Return (x, y) of the center of cell containing provided text 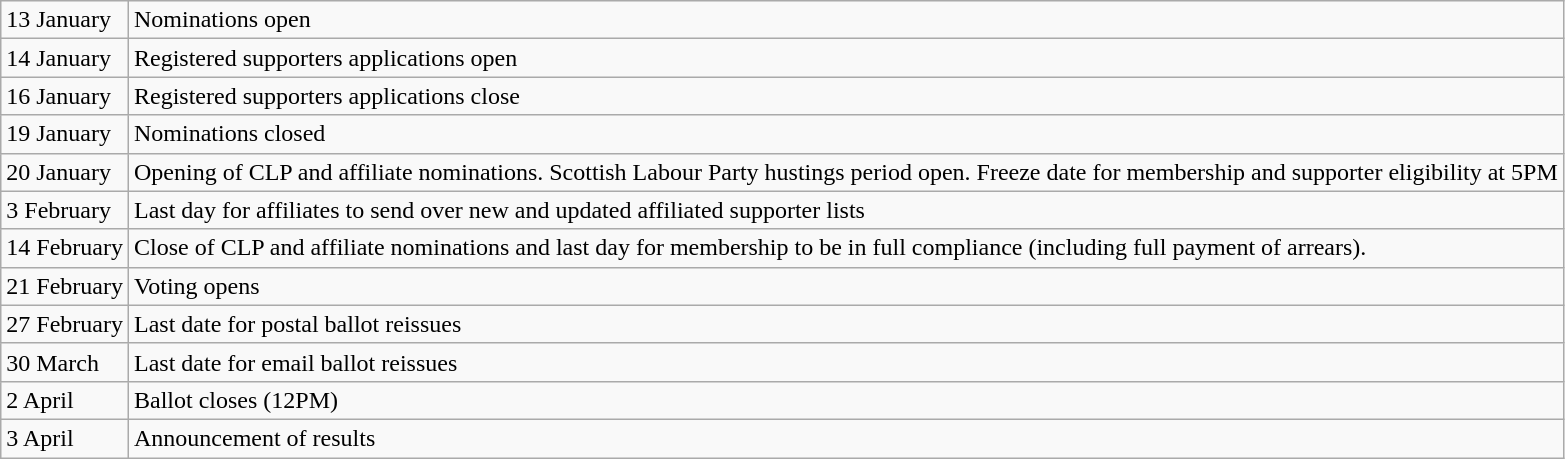
Announcement of results (846, 438)
14 January (65, 58)
3 February (65, 210)
Last date for email ballot reissues (846, 362)
14 February (65, 248)
19 January (65, 134)
Registered supporters applications close (846, 96)
3 April (65, 438)
13 January (65, 20)
21 February (65, 286)
Nominations closed (846, 134)
Opening of CLP and affiliate nominations. Scottish Labour Party hustings period open. Freeze date for membership and supporter eligibility at 5PM (846, 172)
Voting opens (846, 286)
Ballot closes (12PM) (846, 400)
Nominations open (846, 20)
30 March (65, 362)
Registered supporters applications open (846, 58)
Close of CLP and affiliate nominations and last day for membership to be in full compliance (including full payment of arrears). (846, 248)
16 January (65, 96)
2 April (65, 400)
Last day for affiliates to send over new and updated affiliated supporter lists (846, 210)
20 January (65, 172)
Last date for postal ballot reissues (846, 324)
27 February (65, 324)
